Search for the cell housing the specified text and yield its (x, y) center coordinate. 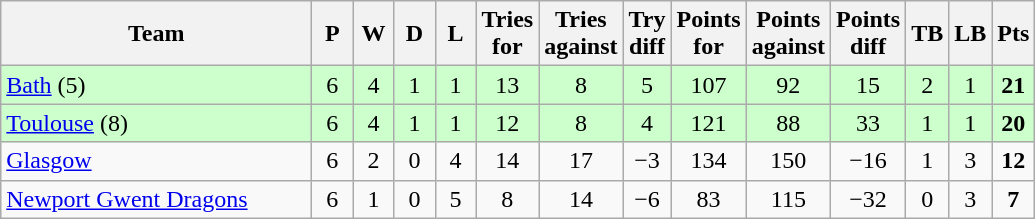
134 (708, 161)
7 (1014, 199)
−16 (868, 161)
21 (1014, 85)
Points for (708, 34)
Try diff (647, 34)
P (332, 34)
Team (156, 34)
Toulouse (8) (156, 123)
15 (868, 85)
33 (868, 123)
20 (1014, 123)
17 (581, 161)
W (374, 34)
Newport Gwent Dragons (156, 199)
LB (970, 34)
L (456, 34)
107 (708, 85)
−32 (868, 199)
Pts (1014, 34)
150 (788, 161)
TB (928, 34)
Bath (5) (156, 85)
D (414, 34)
13 (508, 85)
Tries against (581, 34)
−6 (647, 199)
Tries for (508, 34)
Points against (788, 34)
115 (788, 199)
Points diff (868, 34)
83 (708, 199)
88 (788, 123)
92 (788, 85)
Glasgow (156, 161)
−3 (647, 161)
121 (708, 123)
